Capture the cell that displays the provided text and extract its [X, Y] central coordinate. 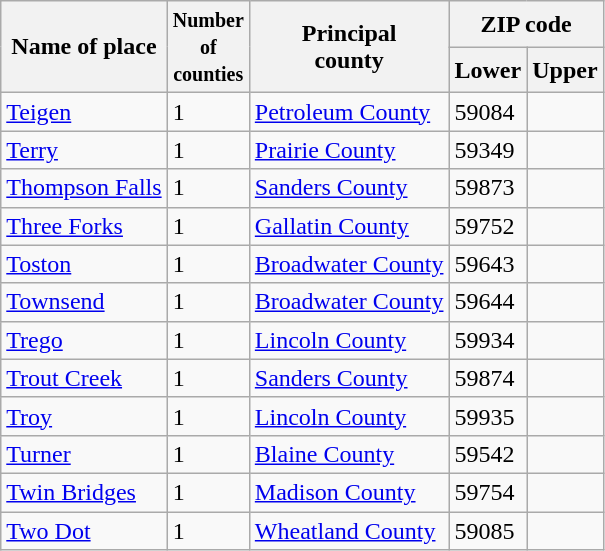
Teigen [84, 112]
Lower [488, 70]
Troy [84, 416]
Wheatland County [349, 531]
Petroleum County [349, 112]
Two Dot [84, 531]
ZIP code [526, 24]
59752 [488, 226]
59349 [488, 150]
59085 [488, 531]
Number ofcounties [208, 47]
Trout Creek [84, 378]
Townsend [84, 302]
59084 [488, 112]
59644 [488, 302]
Blaine County [349, 454]
Three Forks [84, 226]
Turner [84, 454]
Twin Bridges [84, 492]
Terry [84, 150]
59935 [488, 416]
59754 [488, 492]
Toston [84, 264]
Name of place [84, 47]
Madison County [349, 492]
Upper [565, 70]
59874 [488, 378]
59873 [488, 188]
Trego [84, 340]
Thompson Falls [84, 188]
59934 [488, 340]
59542 [488, 454]
Principal county [349, 47]
59643 [488, 264]
Gallatin County [349, 226]
Prairie County [349, 150]
